Scan for the cell matching the given text and deliver its [X, Y] coordinate at center. 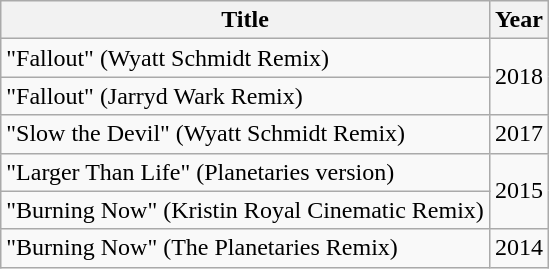
Title [246, 20]
2018 [518, 77]
"Burning Now" (Kristin Royal Cinematic Remix) [246, 210]
2017 [518, 134]
Year [518, 20]
"Slow the Devil" (Wyatt Schmidt Remix) [246, 134]
"Fallout" (Jarryd Wark Remix) [246, 96]
"Burning Now" (The Planetaries Remix) [246, 248]
"Fallout" (Wyatt Schmidt Remix) [246, 58]
"Larger Than Life" (Planetaries version) [246, 172]
2014 [518, 248]
2015 [518, 191]
